Provide the (x, y) coordinate of the cell's center where the given text is located.  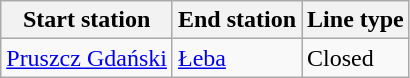
End station (236, 20)
Start station (87, 20)
Line type (356, 20)
Pruszcz Gdański (87, 58)
Łeba (236, 58)
Closed (356, 58)
